Detect which cell encompasses the target text, then output its (x, y) center coordinate. 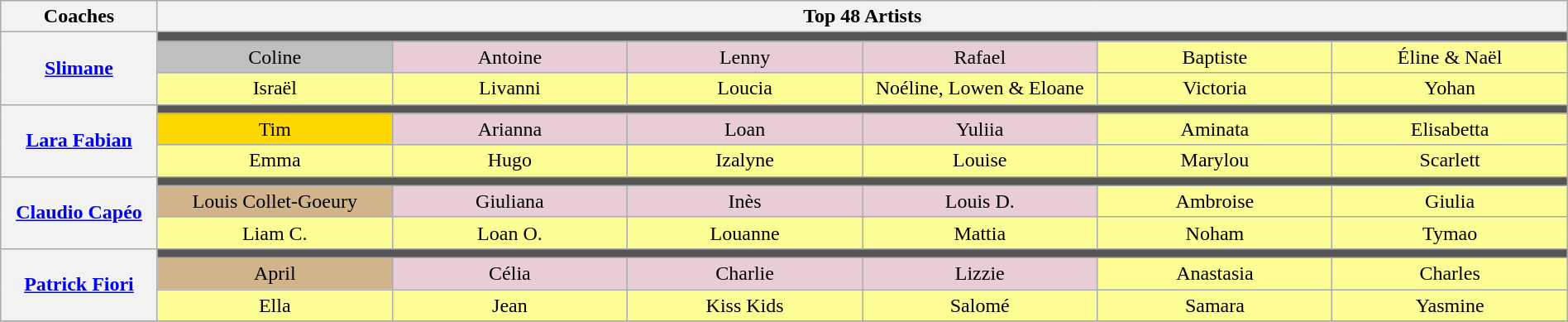
Coline (275, 57)
Yuliia (980, 129)
Loan O. (509, 233)
Charlie (745, 273)
Louis D. (980, 201)
Elisabetta (1450, 129)
Victoria (1215, 89)
Tymao (1450, 233)
Anastasia (1215, 273)
April (275, 273)
Kiss Kids (745, 305)
Rafael (980, 57)
Yasmine (1450, 305)
Giulia (1450, 201)
Giuliana (509, 201)
Lara Fabian (79, 141)
Inès (745, 201)
Izalyne (745, 161)
Baptiste (1215, 57)
Ambroise (1215, 201)
Noéline, Lowen & Eloane (980, 89)
Salomé (980, 305)
Charles (1450, 273)
Mattia (980, 233)
Aminata (1215, 129)
Louis Collet-Goeury (275, 201)
Slimane (79, 68)
Lenny (745, 57)
Louise (980, 161)
Louanne (745, 233)
Ella (275, 305)
Tim (275, 129)
Célia (509, 273)
Lizzie (980, 273)
Liam C. (275, 233)
Israël (275, 89)
Loan (745, 129)
Loucia (745, 89)
Antoine (509, 57)
Scarlett (1450, 161)
Patrick Fiori (79, 285)
Hugo (509, 161)
Top 48 Artists (862, 17)
Livanni (509, 89)
Yohan (1450, 89)
Jean (509, 305)
Éline & Naël (1450, 57)
Arianna (509, 129)
Samara (1215, 305)
Marylou (1215, 161)
Noham (1215, 233)
Coaches (79, 17)
Emma (275, 161)
Claudio Capéo (79, 212)
